Search for the cell housing the specified text and yield its (x, y) center coordinate. 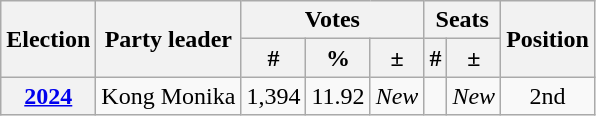
2nd (548, 96)
1,394 (274, 96)
Position (548, 39)
Kong Monika (168, 96)
11.92 (338, 96)
% (338, 58)
Seats (462, 20)
Votes (332, 20)
Party leader (168, 39)
2024 (48, 96)
Election (48, 39)
